Identify which cell holds the provided text, then report its [x, y] central coordinate. 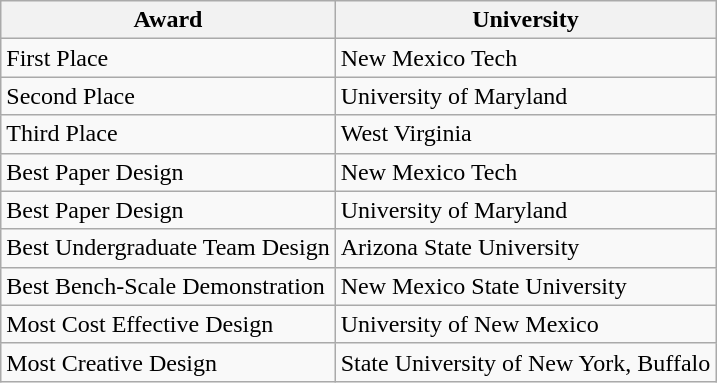
Most Creative Design [168, 362]
Best Undergraduate Team Design [168, 248]
Award [168, 20]
University [526, 20]
Second Place [168, 96]
Best Bench-Scale Demonstration [168, 286]
West Virginia [526, 134]
University of New Mexico [526, 324]
New Mexico State University [526, 286]
State University of New York, Buffalo [526, 362]
Arizona State University [526, 248]
Third Place [168, 134]
Most Cost Effective Design [168, 324]
First Place [168, 58]
